Capture the cell that displays the provided text and extract its (X, Y) central coordinate. 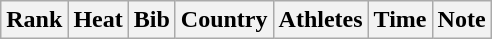
Rank (34, 20)
Athletes (320, 20)
Note (462, 20)
Bib (152, 20)
Country (224, 20)
Time (400, 20)
Heat (98, 20)
